Determine the (x, y) coordinate at the center of the cell enclosing the given text.  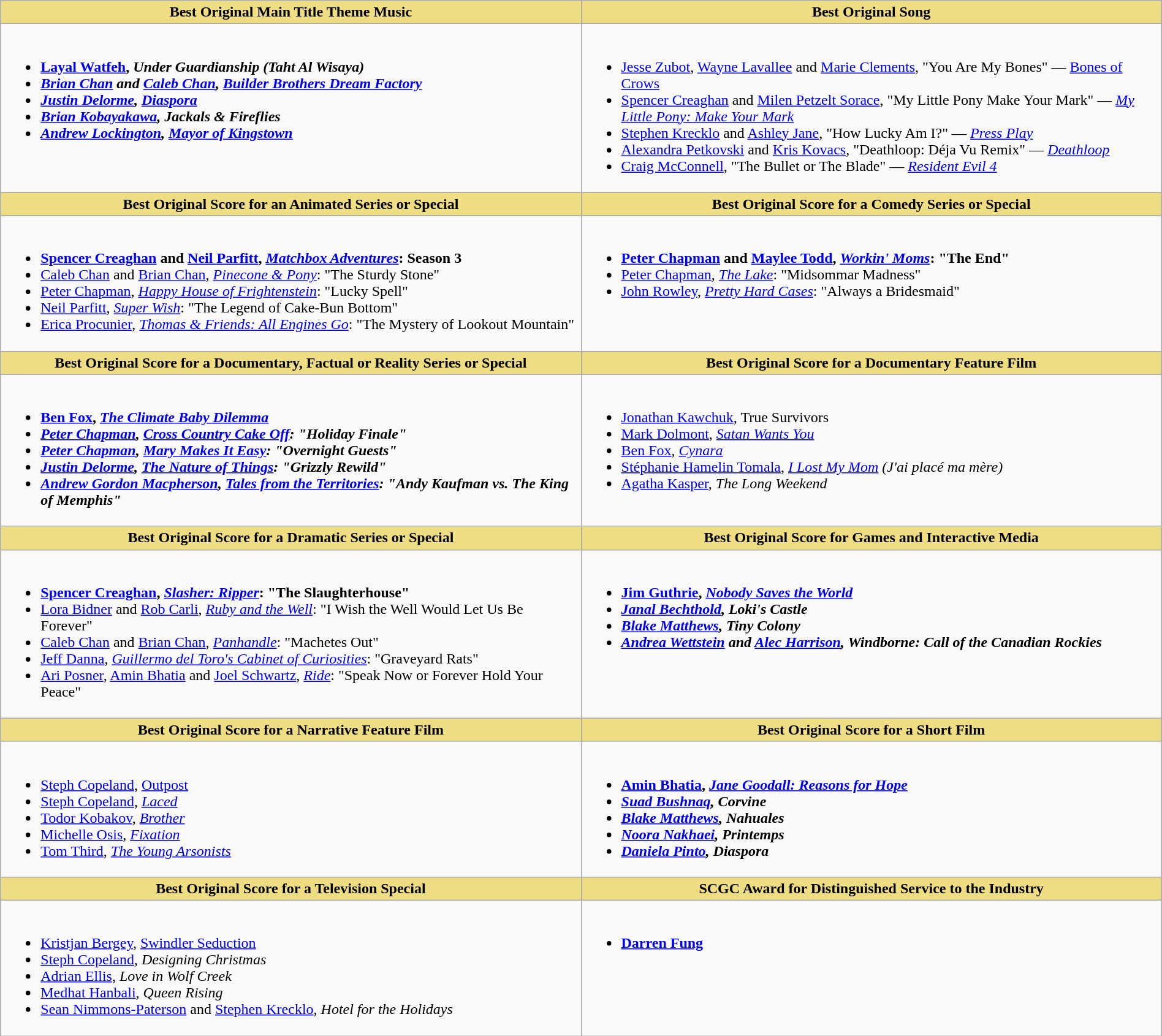
Best Original Score for a Television Special (290, 888)
Amin Bhatia, Jane Goodall: Reasons for HopeSuad Bushnaq, CorvineBlake Matthews, NahualesNoora Nakhaei, PrintempsDaniela Pinto, Diaspora (871, 809)
Steph Copeland, OutpostSteph Copeland, LacedTodor Kobakov, BrotherMichelle Osis, FixationTom Third, The Young Arsonists (290, 809)
Best Original Score for Games and Interactive Media (871, 538)
SCGC Award for Distinguished Service to the Industry (871, 888)
Best Original Main Title Theme Music (290, 12)
Best Original Score for a Documentary, Factual or Reality Series or Special (290, 363)
Best Original Score for a Narrative Feature Film (290, 730)
Best Original Score for a Short Film (871, 730)
Best Original Score for a Documentary Feature Film (871, 363)
Best Original Score for a Comedy Series or Special (871, 204)
Best Original Score for an Animated Series or Special (290, 204)
Darren Fung (871, 968)
Best Original Song (871, 12)
Best Original Score for a Dramatic Series or Special (290, 538)
